Find where the given text appears and provide that cell's center as (x, y) coordinate. 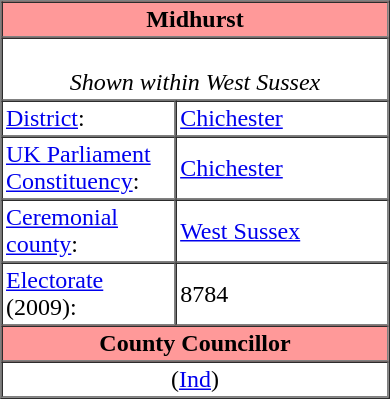
Midhurst (196, 20)
County Councillor (196, 344)
Shown within West Sussex (196, 70)
Electorate (2009): (89, 294)
District: (89, 118)
8784 (282, 294)
UK Parliament Constituency: (89, 168)
West Sussex (282, 232)
(Ind) (196, 380)
Ceremonial county: (89, 232)
